Scan for the cell matching the given text and deliver its [X, Y] coordinate at center. 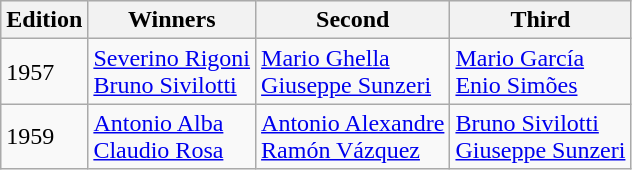
Mario Ghella Giuseppe Sunzeri [353, 72]
Third [540, 20]
Bruno Sivilotti Giuseppe Sunzeri [540, 136]
1959 [44, 136]
Severino Rigoni Bruno Sivilotti [172, 72]
Antonio Alexandre Ramón Vázquez [353, 136]
Antonio Alba Claudio Rosa [172, 136]
1957 [44, 72]
Second [353, 20]
Edition [44, 20]
Winners [172, 20]
Mario García Enio Simões [540, 72]
